Return [X, Y] of the center of cell containing provided text 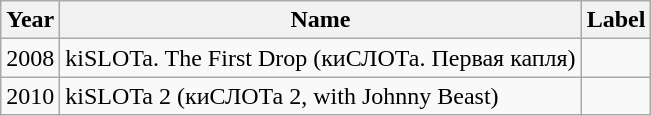
2008 [30, 58]
kiSLOTa 2 (киСЛОТа 2, with Johnny Beast) [320, 96]
kiSLOTa. The First Drop (киСЛОТа. Первая капля) [320, 58]
Name [320, 20]
Year [30, 20]
Label [616, 20]
2010 [30, 96]
